For the text-containing cell, return its midpoint in [X, Y] coordinate format. 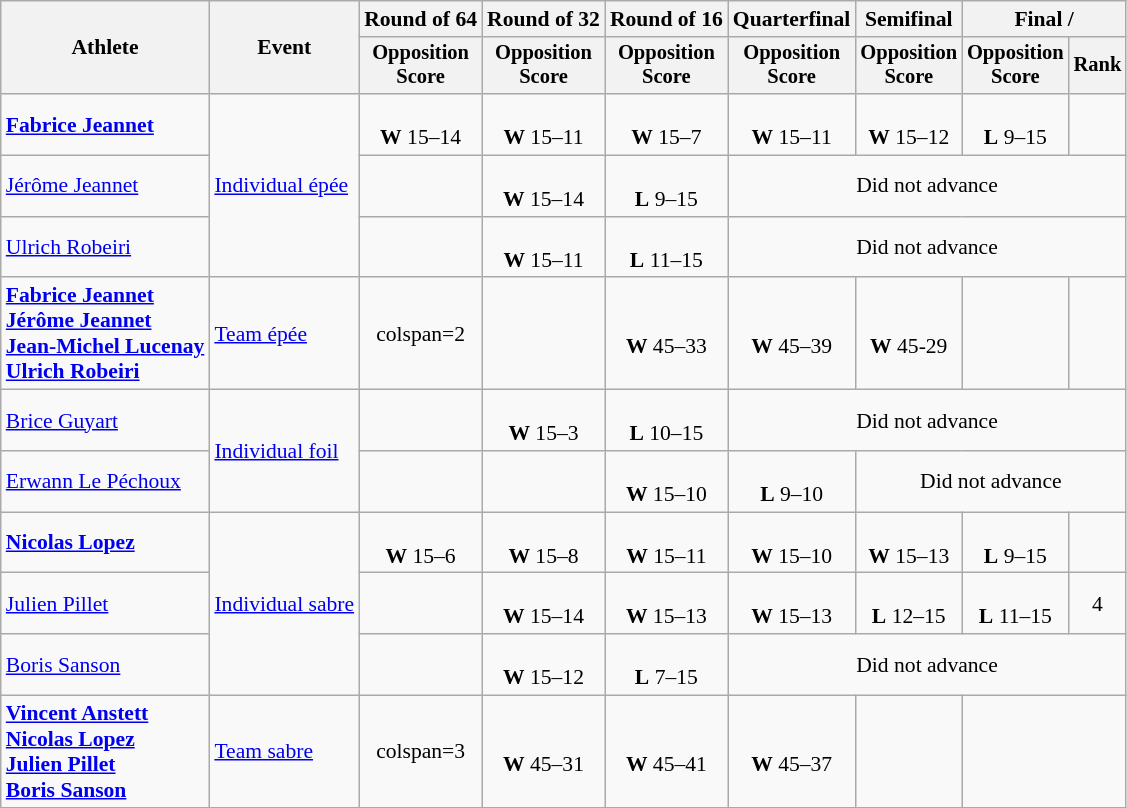
Vincent AnstettNicolas LopezJulien PilletBoris Sanson [106, 752]
Team sabre [284, 752]
Individual sabre [284, 604]
L 9–10 [792, 482]
colspan=2 [420, 334]
W 15–8 [544, 542]
Final / [1044, 19]
W 15–7 [666, 124]
Individual épée [284, 186]
Nicolas Lopez [106, 542]
Team épée [284, 334]
W 45–41 [666, 752]
L 7–15 [666, 664]
Brice Guyart [106, 420]
Event [284, 48]
Ulrich Robeiri [106, 248]
Boris Sanson [106, 664]
Julien Pillet [106, 604]
Round of 32 [544, 19]
W 45–37 [792, 752]
L 12–15 [908, 604]
W 45–31 [544, 752]
W 45–33 [666, 334]
Jérôme Jeannet [106, 186]
Semifinal [908, 19]
Quarterfinal [792, 19]
W 45-29 [908, 334]
Individual foil [284, 451]
Round of 16 [666, 19]
Fabrice JeannetJérôme JeannetJean-Michel LucenayUlrich Robeiri [106, 334]
Fabrice Jeannet [106, 124]
colspan=3 [420, 752]
W 15–6 [420, 542]
Athlete [106, 48]
L 10–15 [666, 420]
W 45–39 [792, 334]
Round of 64 [420, 19]
W 15–3 [544, 420]
4 [1098, 604]
Rank [1098, 66]
Erwann Le Péchoux [106, 482]
